Detect which cell encompasses the target text, then output its [x, y] center coordinate. 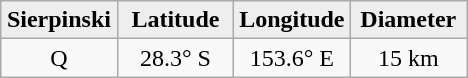
28.3° S [175, 58]
15 km [408, 58]
Longitude [292, 20]
Latitude [175, 20]
Diameter [408, 20]
Q [59, 58]
Sierpinski [59, 20]
153.6° E [292, 58]
